Output the [x, y] coordinate of the center of the cell containing the given text.  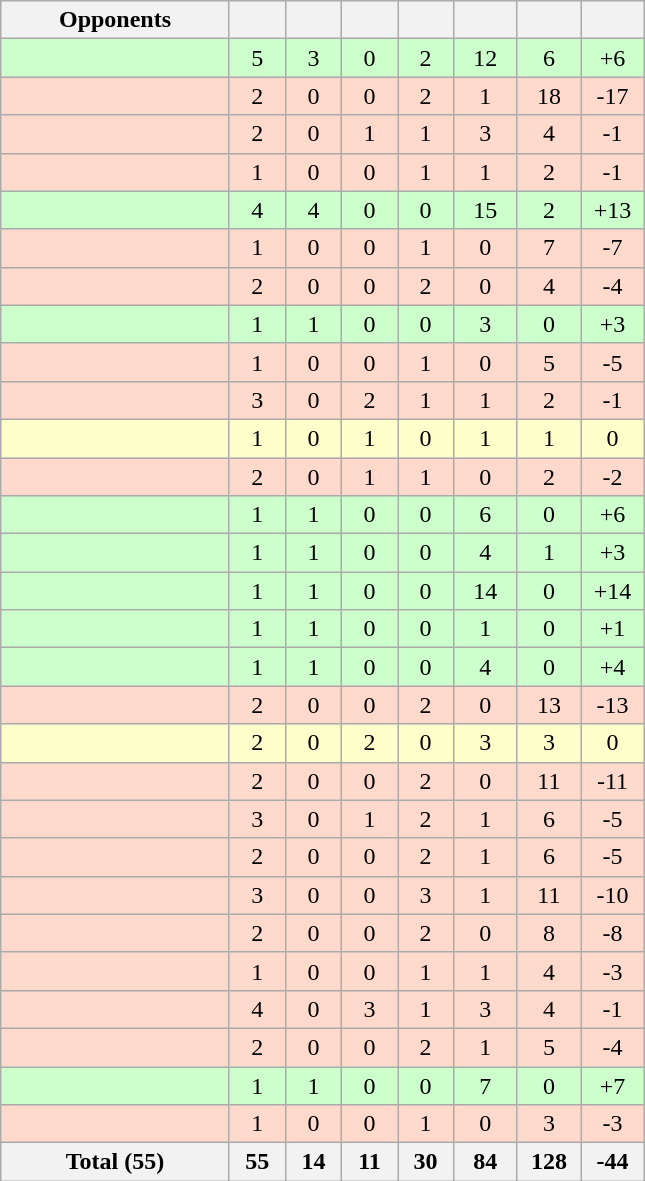
-8 [613, 933]
55 [257, 1162]
84 [486, 1162]
+4 [613, 667]
+13 [613, 210]
Total (55) [116, 1162]
+14 [613, 591]
Opponents [116, 20]
12 [486, 58]
-7 [613, 248]
15 [486, 210]
-13 [613, 705]
128 [549, 1162]
18 [549, 96]
-17 [613, 96]
+7 [613, 1085]
-11 [613, 781]
-10 [613, 895]
13 [549, 705]
+1 [613, 629]
30 [426, 1162]
-2 [613, 477]
-44 [613, 1162]
8 [549, 933]
